From the cell containing the given text, extract its center point as (x, y) coordinate. 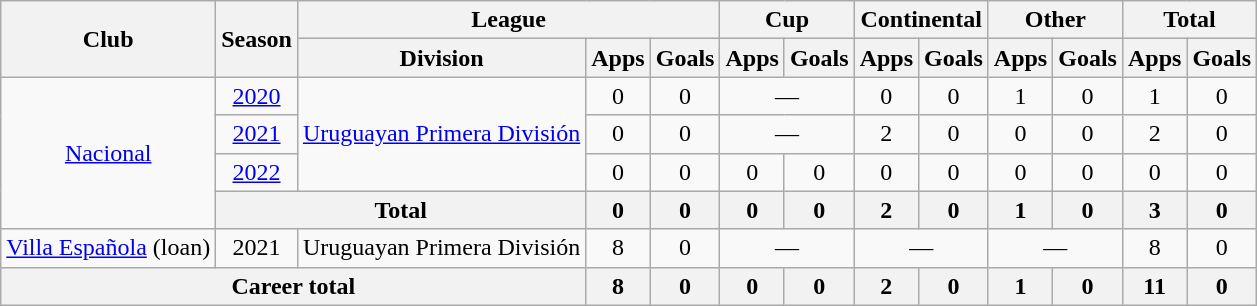
Villa Española (loan) (108, 248)
League (508, 20)
3 (1154, 210)
Continental (921, 20)
2022 (257, 172)
Division (441, 58)
Club (108, 39)
2020 (257, 96)
11 (1154, 286)
Season (257, 39)
Career total (294, 286)
Nacional (108, 153)
Cup (787, 20)
Other (1055, 20)
